Provide the [x, y] coordinate of the cell's center where the given text is located.  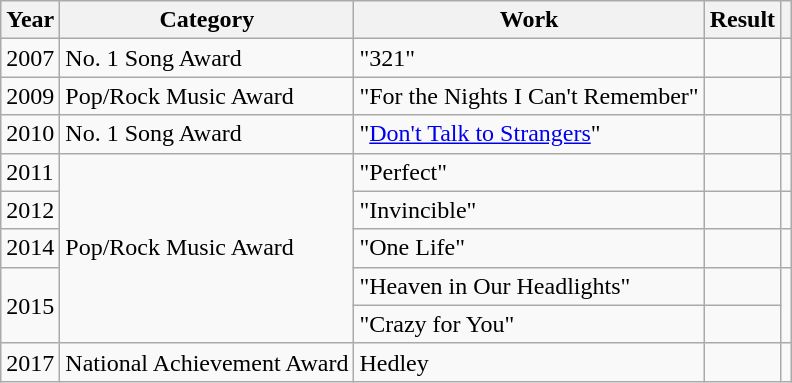
2007 [30, 58]
"Crazy for You" [529, 324]
National Achievement Award [207, 362]
2011 [30, 172]
Result [742, 20]
"Heaven in Our Headlights" [529, 286]
2017 [30, 362]
2014 [30, 248]
2012 [30, 210]
"321" [529, 58]
"Invincible" [529, 210]
"Don't Talk to Strangers" [529, 134]
"One Life" [529, 248]
Work [529, 20]
2015 [30, 305]
Year [30, 20]
Hedley [529, 362]
"Perfect" [529, 172]
Category [207, 20]
2009 [30, 96]
"For the Nights I Can't Remember" [529, 96]
2010 [30, 134]
